Pinpoint the cell where the given text exists, returning its [X, Y] midpoint coordinate. 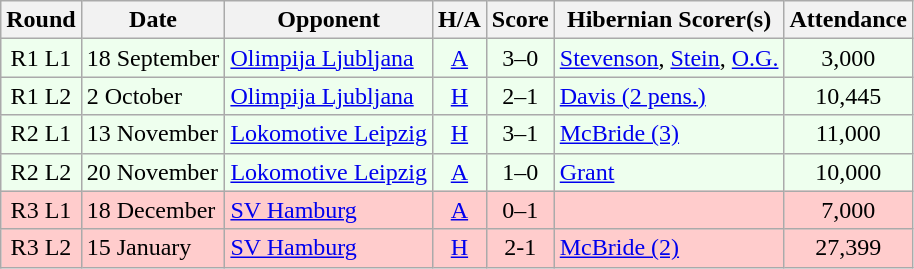
R2 L1 [41, 134]
R3 L1 [41, 210]
1–0 [520, 172]
11,000 [848, 134]
3–0 [520, 58]
Round [41, 20]
McBride (3) [669, 134]
3–1 [520, 134]
0–1 [520, 210]
R1 L1 [41, 58]
15 January [153, 248]
R3 L2 [41, 248]
10,000 [848, 172]
Date [153, 20]
2-1 [520, 248]
18 December [153, 210]
7,000 [848, 210]
Opponent [329, 20]
13 November [153, 134]
2–1 [520, 96]
Hibernian Scorer(s) [669, 20]
Score [520, 20]
18 September [153, 58]
Stevenson, Stein, O.G. [669, 58]
2 October [153, 96]
R2 L2 [41, 172]
McBride (2) [669, 248]
3,000 [848, 58]
10,445 [848, 96]
R1 L2 [41, 96]
20 November [153, 172]
H/A [460, 20]
Attendance [848, 20]
27,399 [848, 248]
Davis (2 pens.) [669, 96]
Grant [669, 172]
